Provide the (x, y) coordinate of the cell's center where the given text is located.  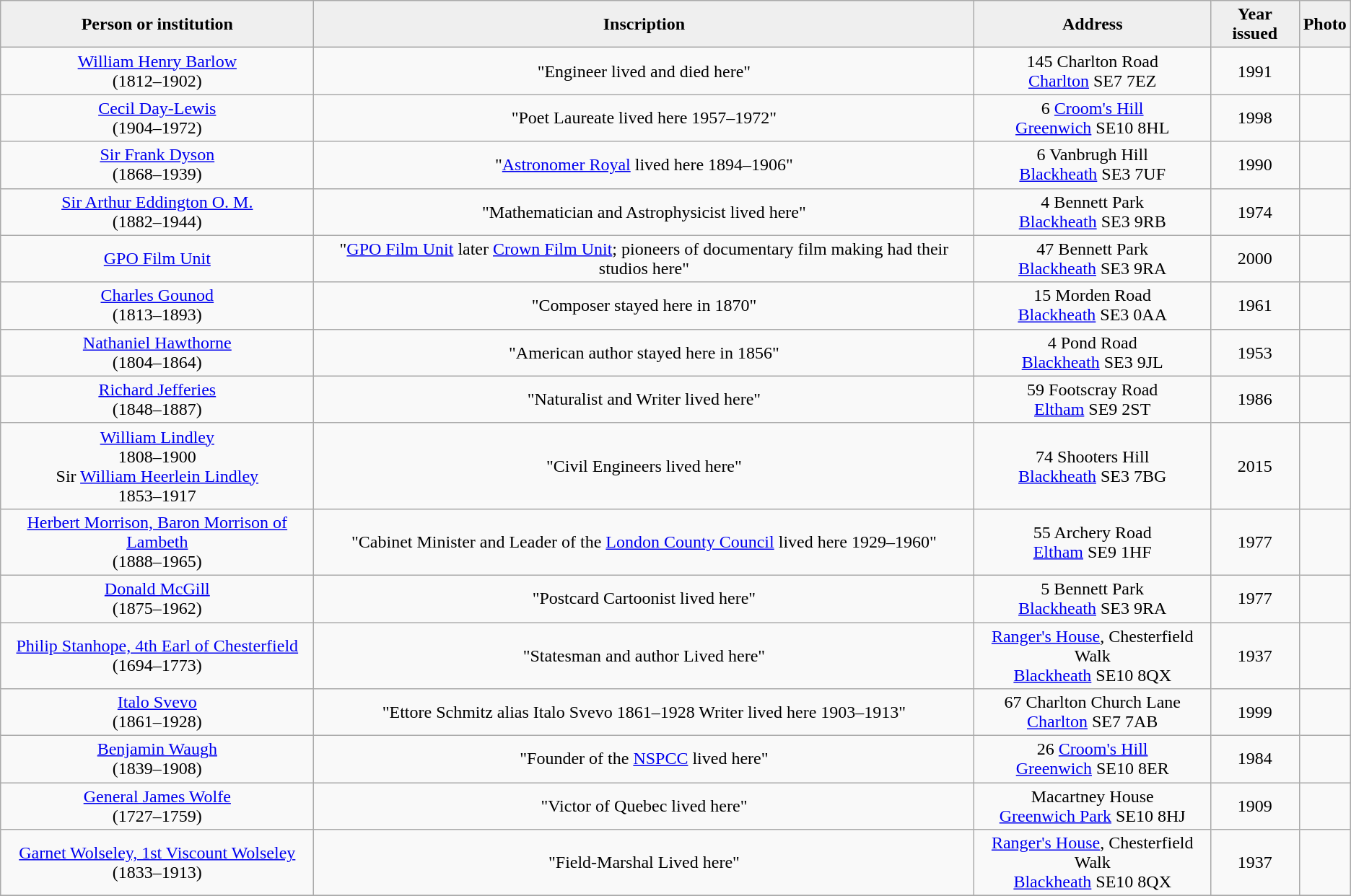
"Astronomer Royal lived here 1894–1906" (644, 164)
2015 (1254, 466)
Address (1093, 25)
"Cabinet Minister and Leader of the London County Council lived here 1929–1960" (644, 542)
Philip Stanhope, 4th Earl of Chesterfield(1694–1773) (157, 655)
Sir Arthur Eddington O. M.(1882–1944) (157, 212)
26 Croom's HillGreenwich SE10 8ER (1093, 759)
4 Pond RoadBlackheath SE3 9JL (1093, 352)
4 Bennett ParkBlackheath SE3 9RB (1093, 212)
"Victor of Quebec lived here" (644, 807)
55 Archery RoadEltham SE9 1HF (1093, 542)
Macartney HouseGreenwich Park SE10 8HJ (1093, 807)
"Ettore Schmitz alias Italo Svevo 1861–1928 Writer lived here 1903–1913" (644, 713)
General James Wolfe(1727–1759) (157, 807)
"GPO Film Unit later Crown Film Unit; pioneers of documentary film making had their studios here" (644, 258)
"Founder of the NSPCC lived here" (644, 759)
Donald McGill(1875–1962) (157, 599)
"Composer stayed here in 1870" (644, 306)
145 Charlton RoadCharlton SE7 7EZ (1093, 71)
1991 (1254, 71)
5 Bennett ParkBlackheath SE3 9RA (1093, 599)
"Engineer lived and died here" (644, 71)
1999 (1254, 713)
6 Vanbrugh HillBlackheath SE3 7UF (1093, 164)
"American author stayed here in 1856" (644, 352)
Inscription (644, 25)
1984 (1254, 759)
1974 (1254, 212)
Photo (1325, 25)
"Mathematician and Astrophysicist lived here" (644, 212)
15 Morden RoadBlackheath SE3 0AA (1093, 306)
67 Charlton Church LaneCharlton SE7 7AB (1093, 713)
6 Croom's HillGreenwich SE10 8HL (1093, 118)
"Civil Engineers lived here" (644, 466)
Person or institution (157, 25)
"Poet Laureate lived here 1957–1972" (644, 118)
"Naturalist and Writer lived here" (644, 400)
59 Footscray RoadEltham SE9 2ST (1093, 400)
2000 (1254, 258)
47 Bennett ParkBlackheath SE3 9RA (1093, 258)
1953 (1254, 352)
Nathaniel Hawthorne(1804–1864) (157, 352)
1990 (1254, 164)
Garnet Wolseley, 1st Viscount Wolseley(1833–1913) (157, 863)
1961 (1254, 306)
Cecil Day-Lewis(1904–1972) (157, 118)
74 Shooters HillBlackheath SE3 7BG (1093, 466)
GPO Film Unit (157, 258)
1986 (1254, 400)
Year issued (1254, 25)
"Postcard Cartoonist lived here" (644, 599)
William Lindley1808–1900Sir William Heerlein Lindley1853–1917 (157, 466)
"Field-Marshal Lived here" (644, 863)
"Statesman and author Lived here" (644, 655)
Sir Frank Dyson(1868–1939) (157, 164)
Italo Svevo(1861–1928) (157, 713)
1998 (1254, 118)
William Henry Barlow(1812–1902) (157, 71)
Richard Jefferies(1848–1887) (157, 400)
Charles Gounod(1813–1893) (157, 306)
Herbert Morrison, Baron Morrison of Lambeth(1888–1965) (157, 542)
Benjamin Waugh(1839–1908) (157, 759)
1909 (1254, 807)
